Capture the cell that displays the provided text and extract its [x, y] central coordinate. 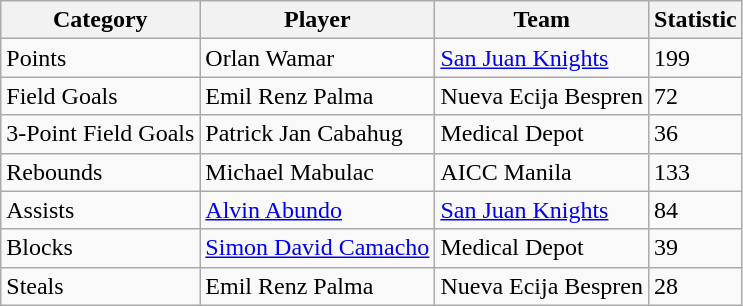
Category [100, 20]
28 [696, 286]
Steals [100, 286]
3-Point Field Goals [100, 134]
Statistic [696, 20]
Patrick Jan Cabahug [318, 134]
Simon David Camacho [318, 248]
Rebounds [100, 172]
Blocks [100, 248]
Player [318, 20]
36 [696, 134]
Team [542, 20]
133 [696, 172]
Orlan Wamar [318, 58]
Points [100, 58]
199 [696, 58]
Michael Mabulac [318, 172]
39 [696, 248]
Alvin Abundo [318, 210]
Assists [100, 210]
72 [696, 96]
AICC Manila [542, 172]
Field Goals [100, 96]
84 [696, 210]
